Search for the cell housing the specified text and yield its [X, Y] center coordinate. 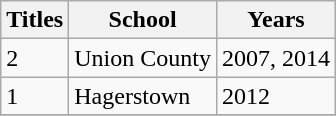
Hagerstown [143, 96]
Years [276, 20]
2007, 2014 [276, 58]
2012 [276, 96]
2 [35, 58]
Titles [35, 20]
1 [35, 96]
Union County [143, 58]
School [143, 20]
